From the cell containing the given text, extract its center point as (X, Y) coordinate. 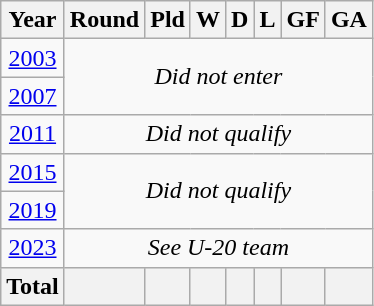
2019 (33, 210)
Total (33, 286)
2011 (33, 134)
Did not enter (218, 77)
W (208, 20)
GF (303, 20)
2007 (33, 96)
Pld (168, 20)
2003 (33, 58)
2015 (33, 172)
L (268, 20)
2023 (33, 248)
D (240, 20)
GA (348, 20)
Year (33, 20)
Round (104, 20)
See U-20 team (218, 248)
